Identify which cell holds the provided text, then report its [X, Y] central coordinate. 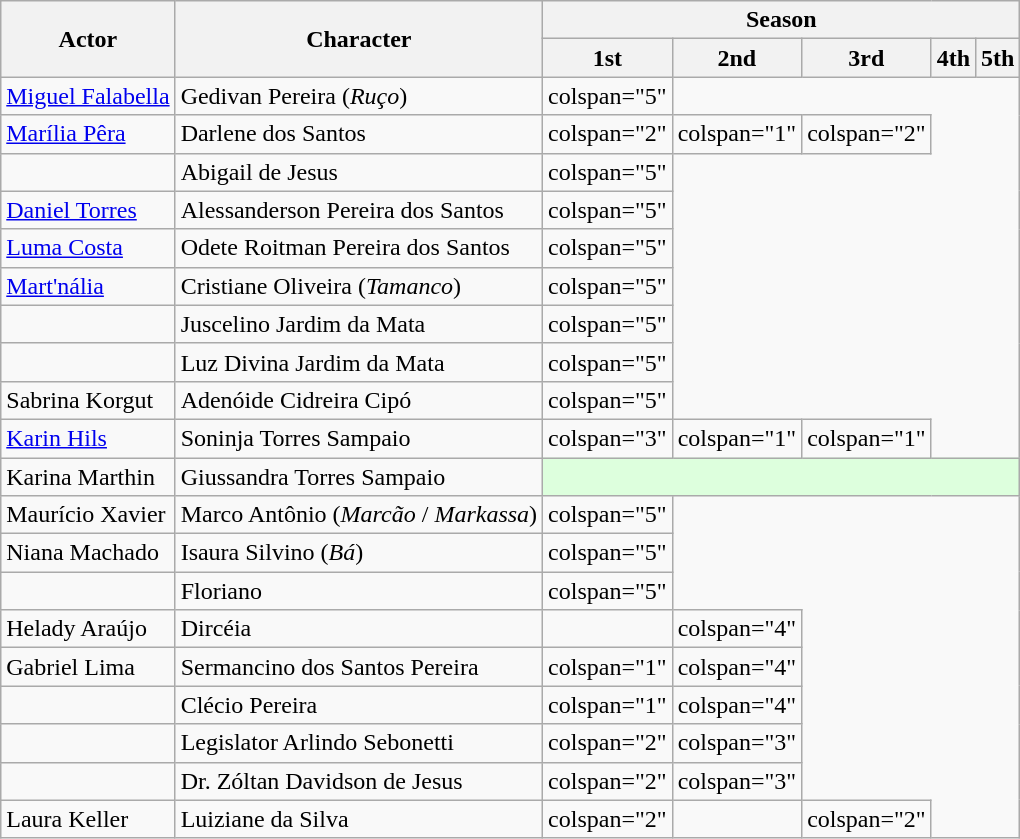
Helady Araújo [88, 629]
Actor [88, 39]
Abigail de Jesus [358, 172]
Character [358, 39]
Soninja Torres Sampaio [358, 438]
Juscelino Jardim da Mata [358, 324]
Cristiane Oliveira (Tamanco) [358, 286]
Mart'nália [88, 286]
4th [953, 58]
Sermancino dos Santos Pereira [358, 667]
Marco Antônio (Marcão / Markassa) [358, 515]
2nd [737, 58]
Isaura Silvino (Bá) [358, 553]
Adenóide Cidreira Cipó [358, 400]
Miguel Falabella [88, 96]
Season [782, 20]
Gabriel Lima [88, 667]
Luma Costa [88, 248]
Karina Marthin [88, 477]
Odete Roitman Pereira dos Santos [358, 248]
Clécio Pereira [358, 705]
Sabrina Korgut [88, 400]
Luiziane da Silva [358, 819]
Darlene dos Santos [358, 134]
Maurício Xavier [88, 515]
Karin Hils [88, 438]
Gedivan Pereira (Ruço) [358, 96]
Legislator Arlindo Sebonetti [358, 743]
Daniel Torres [88, 210]
5th [998, 58]
Giussandra Torres Sampaio [358, 477]
Niana Machado [88, 553]
Dr. Zóltan Davidson de Jesus [358, 781]
Dircéia [358, 629]
Alessanderson Pereira dos Santos [358, 210]
Luz Divina Jardim da Mata [358, 362]
3rd [867, 58]
Marília Pêra [88, 134]
1st [608, 58]
Floriano [358, 591]
Laura Keller [88, 819]
